From the cell containing the given text, extract its center point as [x, y] coordinate. 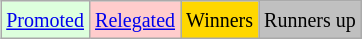
Promoted [46, 20]
Runners up [310, 20]
Winners [220, 20]
Relegated [136, 20]
